Pinpoint the cell where the given text exists, returning its [X, Y] midpoint coordinate. 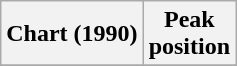
Chart (1990) [72, 34]
Peakposition [189, 34]
